Identify which cell holds the provided text, then report its [X, Y] central coordinate. 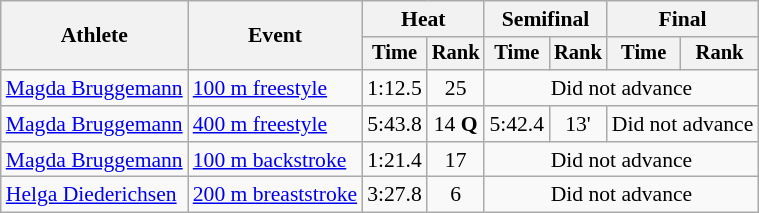
Helga Diederichsen [94, 195]
14 Q [456, 124]
100 m freestyle [275, 88]
Semifinal [545, 19]
3:27.8 [394, 195]
5:42.4 [516, 124]
100 m backstroke [275, 160]
200 m breaststroke [275, 195]
Event [275, 36]
17 [456, 160]
5:43.8 [394, 124]
1:12.5 [394, 88]
Athlete [94, 36]
Final [683, 19]
25 [456, 88]
Heat [423, 19]
400 m freestyle [275, 124]
13' [578, 124]
6 [456, 195]
1:21.4 [394, 160]
